Provide the (X, Y) coordinate of the cell's center where the given text is located.  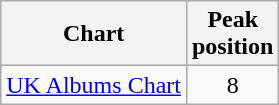
UK Albums Chart (94, 85)
8 (232, 85)
Chart (94, 34)
Peakposition (232, 34)
